Pinpoint the cell where the given text exists, returning its (x, y) midpoint coordinate. 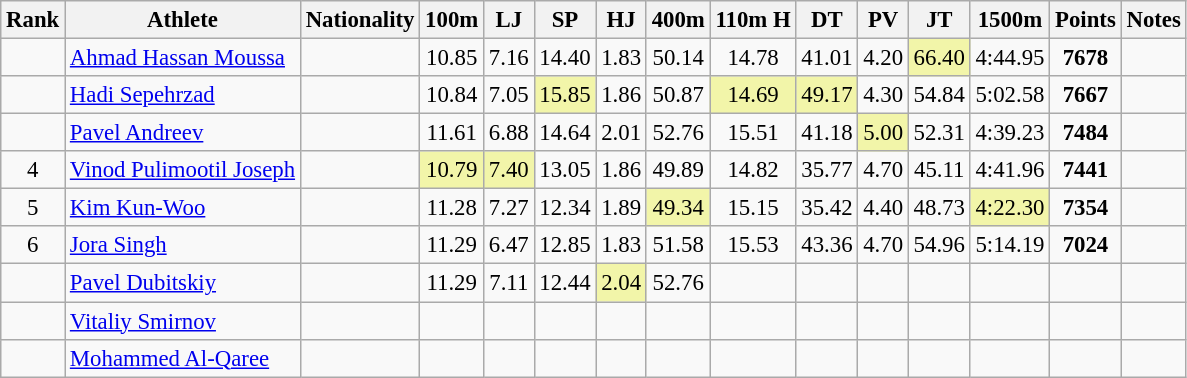
35.77 (827, 170)
7.05 (509, 95)
43.36 (827, 245)
Hadi Sepehrzad (183, 95)
15.15 (753, 208)
12.44 (565, 283)
45.11 (939, 170)
Athlete (183, 20)
7441 (1086, 170)
14.82 (753, 170)
110m H (753, 20)
15.85 (565, 95)
5:14.19 (1010, 245)
12.85 (565, 245)
4:41.96 (1010, 170)
7.16 (509, 58)
52.31 (939, 133)
Vinod Pulimootil Joseph (183, 170)
10.85 (452, 58)
4.30 (883, 95)
35.42 (827, 208)
12.34 (565, 208)
LJ (509, 20)
Notes (1154, 20)
49.89 (678, 170)
SP (565, 20)
50.87 (678, 95)
6.47 (509, 245)
400m (678, 20)
1.89 (621, 208)
DT (827, 20)
6.88 (509, 133)
6 (33, 245)
5.00 (883, 133)
Jora Singh (183, 245)
14.64 (565, 133)
JT (939, 20)
4:44.95 (1010, 58)
15.51 (753, 133)
11.28 (452, 208)
11.61 (452, 133)
7678 (1086, 58)
1500m (1010, 20)
4 (33, 170)
4.40 (883, 208)
15.53 (753, 245)
7.40 (509, 170)
10.84 (452, 95)
13.05 (565, 170)
Pavel Dubitskiy (183, 283)
4:39.23 (1010, 133)
Vitaliy Smirnov (183, 321)
7024 (1086, 245)
4.20 (883, 58)
49.34 (678, 208)
14.69 (753, 95)
66.40 (939, 58)
41.01 (827, 58)
14.40 (565, 58)
2.04 (621, 283)
48.73 (939, 208)
14.78 (753, 58)
7.27 (509, 208)
41.18 (827, 133)
50.14 (678, 58)
7.11 (509, 283)
Pavel Andreev (183, 133)
5 (33, 208)
PV (883, 20)
54.84 (939, 95)
7667 (1086, 95)
Ahmad Hassan Moussa (183, 58)
100m (452, 20)
5:02.58 (1010, 95)
Rank (33, 20)
2.01 (621, 133)
Nationality (360, 20)
51.58 (678, 245)
49.17 (827, 95)
Mohammed Al-Qaree (183, 358)
10.79 (452, 170)
Points (1086, 20)
54.96 (939, 245)
Kim Kun-Woo (183, 208)
7484 (1086, 133)
7354 (1086, 208)
HJ (621, 20)
4:22.30 (1010, 208)
